Find where the given text appears and provide that cell's center as (X, Y) coordinate. 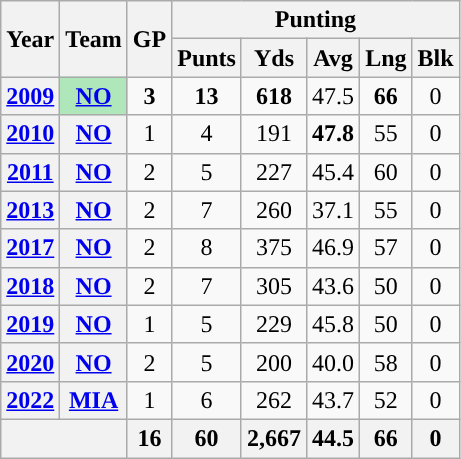
MIA (94, 400)
2013 (30, 210)
260 (274, 210)
52 (386, 400)
618 (274, 96)
2017 (30, 248)
200 (274, 362)
6 (207, 400)
40.0 (334, 362)
13 (207, 96)
Punts (207, 58)
2011 (30, 172)
45.8 (334, 324)
227 (274, 172)
2009 (30, 96)
43.6 (334, 286)
46.9 (334, 248)
2,667 (274, 438)
47.5 (334, 96)
43.7 (334, 400)
3 (149, 96)
45.4 (334, 172)
2018 (30, 286)
229 (274, 324)
8 (207, 248)
44.5 (334, 438)
Yds (274, 58)
47.8 (334, 134)
2019 (30, 324)
Punting (316, 20)
Avg (334, 58)
2010 (30, 134)
191 (274, 134)
16 (149, 438)
2020 (30, 362)
262 (274, 400)
2022 (30, 400)
4 (207, 134)
Blk (436, 58)
375 (274, 248)
Year (30, 39)
GP (149, 39)
Lng (386, 58)
37.1 (334, 210)
57 (386, 248)
Team (94, 39)
58 (386, 362)
305 (274, 286)
